For the text-containing cell, return its midpoint in [x, y] coordinate format. 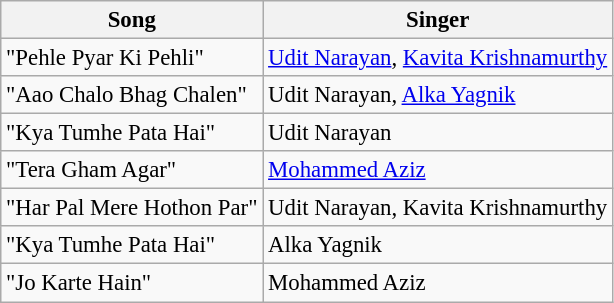
Alka Yagnik [438, 245]
"Jo Karte Hain" [132, 283]
"Har Pal Mere Hothon Par" [132, 208]
Singer [438, 20]
"Aao Chalo Bhag Chalen" [132, 95]
Song [132, 20]
Udit Narayan, Alka Yagnik [438, 95]
Udit Narayan [438, 133]
"Tera Gham Agar" [132, 170]
"Pehle Pyar Ki Pehli" [132, 58]
